Scan for the cell matching the given text and deliver its [X, Y] coordinate at center. 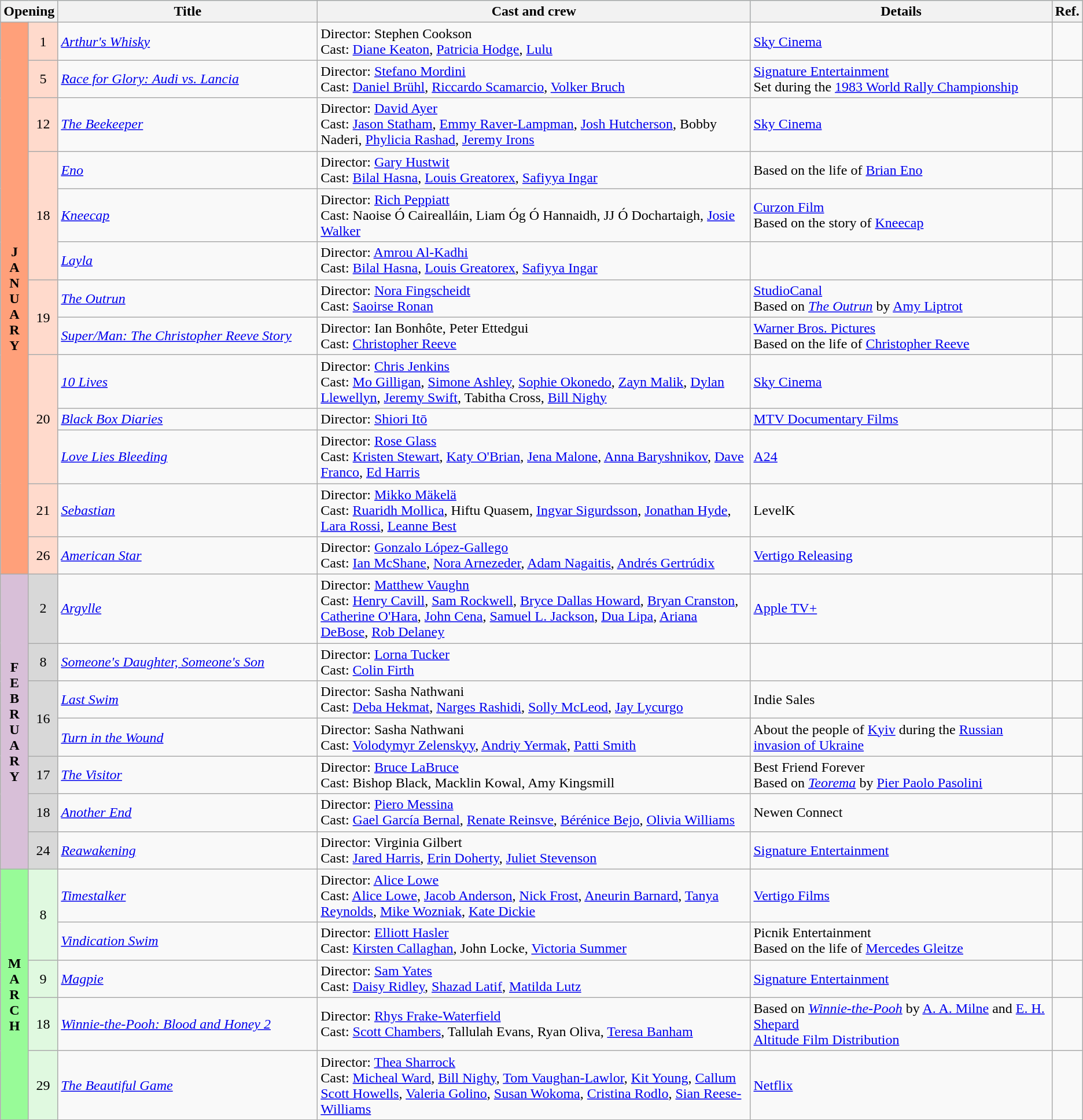
2 [43, 609]
Based on Winnie-the-Pooh by A. A. Milne and E. H. Shepard Altitude Film Distribution [901, 1024]
Director: Sam Yates Cast: Daisy Ridley, Shazad Latif, Matilda Lutz [534, 979]
Someone's Daughter, Someone's Son [187, 662]
American Star [187, 555]
Another End [187, 812]
Love Lies Bleeding [187, 456]
5 [43, 79]
Vertigo Films [901, 896]
Reawakening [187, 850]
MARCH [15, 994]
Director: Stephen Cookson Cast: Diane Keaton, Patricia Hodge, Lulu [534, 42]
Ref. [1067, 12]
Argylle [187, 609]
24 [43, 850]
20 [43, 419]
Director: Gary Hustwit Cast: Bilal Hasna, Louis Greatorex, Safiyya Ingar [534, 170]
Opening [29, 12]
19 [43, 317]
10 Lives [187, 381]
Last Swim [187, 700]
16 [43, 719]
Director: Sasha Nathwani Cast: Volodymyr Zelenskyy, Andriy Yermak, Patti Smith [534, 737]
The Beekeeper [187, 124]
Director: Piero Messina Cast: Gael García Bernal, Renate Reinsve, Bérénice Bejo, Olivia Williams [534, 812]
Sebastian [187, 510]
1 [43, 42]
Vindication Swim [187, 941]
Arthur's Whisky [187, 42]
FEBRUARY [15, 722]
MTV Documentary Films [901, 419]
About the people of Kyiv during the Russian invasion of Ukraine [901, 737]
Based on the life of Brian Eno [901, 170]
Director: Rhys Frake-Waterfield Cast: Scott Chambers, Tallulah Evans, Ryan Oliva, Teresa Banham [534, 1024]
LevelK [901, 510]
17 [43, 775]
Winnie-the-Pooh: Blood and Honey 2 [187, 1024]
12 [43, 124]
Director: Shiori Itō [534, 419]
Magpie [187, 979]
Black Box Diaries [187, 419]
Director: Chris Jenkins Cast: Mo Gilligan, Simone Ashley, Sophie Okonedo, Zayn Malik, Dylan Llewellyn, Jeremy Swift, Tabitha Cross, Bill Nighy [534, 381]
Director: Sasha Nathwani Cast: Deba Hekmat, Narges Rashidi, Solly McLeod, Jay Lycurgo [534, 700]
Director: Rich Peppiatt Cast: Naoise Ó Cairealláin, Liam Óg Ó Hannaidh, JJ Ó Dochartaigh, Josie Walker [534, 215]
Eno [187, 170]
Vertigo Releasing [901, 555]
Kneecap [187, 215]
Director: Bruce LaBruce Cast: Bishop Black, Macklin Kowal, Amy Kingsmill [534, 775]
Picnik Entertainment Based on the life of Mercedes Gleitze [901, 941]
Director: Elliott Hasler Cast: Kirsten Callaghan, John Locke, Victoria Summer [534, 941]
The Beautiful Game [187, 1085]
Director: Nora Fingscheidt Cast: Saoirse Ronan [534, 299]
Title [187, 12]
Timestalker [187, 896]
Netflix [901, 1085]
Cast and crew [534, 12]
Signature Entertainment Set during the 1983 World Rally Championship [901, 79]
Warner Bros. Pictures Based on the life of Christopher Reeve [901, 336]
Race for Glory: Audi vs. Lancia [187, 79]
Director: Lorna Tucker Cast: Colin Firth [534, 662]
JANUARY [15, 299]
Best Friend Forever Based on Teorema by Pier Paolo Pasolini [901, 775]
Director: Virginia Gilbert Cast: Jared Harris, Erin Doherty, Juliet Stevenson [534, 850]
Director: Rose Glass Cast: Kristen Stewart, Katy O'Brian, Jena Malone, Anna Baryshnikov, Dave Franco, Ed Harris [534, 456]
Director: Gonzalo López-Gallego Cast: Ian McShane, Nora Arnezeder, Adam Nagaitis, Andrés Gertrúdix [534, 555]
Director: Stefano Mordini Cast: Daniel Brühl, Riccardo Scamarcio, Volker Bruch [534, 79]
Indie Sales [901, 700]
Director: Alice Lowe Cast: Alice Lowe, Jacob Anderson, Nick Frost, Aneurin Barnard, Tanya Reynolds, Mike Wozniak, Kate Dickie [534, 896]
Apple TV+ [901, 609]
Director: Mikko Mäkelä Cast: Ruaridh Mollica, Hiftu Quasem, Ingvar Sigurdsson, Jonathan Hyde, Lara Rossi, Leanne Best [534, 510]
Director: Ian Bonhôte, Peter Ettedgui Cast: Christopher Reeve [534, 336]
29 [43, 1085]
9 [43, 979]
Newen Connect [901, 812]
Director: David Ayer Cast: Jason Statham, Emmy Raver-Lampman, Josh Hutcherson, Bobby Naderi, Phylicia Rashad, Jeremy Irons [534, 124]
Curzon Film Based on the story of Kneecap [901, 215]
Director: Amrou Al-Kadhi Cast: Bilal Hasna, Louis Greatorex, Safiyya Ingar [534, 260]
The Outrun [187, 299]
26 [43, 555]
StudioCanal Based on The Outrun by Amy Liptrot [901, 299]
A24 [901, 456]
Super/Man: The Christopher Reeve Story [187, 336]
Layla [187, 260]
Turn in the Wound [187, 737]
Details [901, 12]
The Visitor [187, 775]
21 [43, 510]
